From the cell containing the given text, extract its center point as (x, y) coordinate. 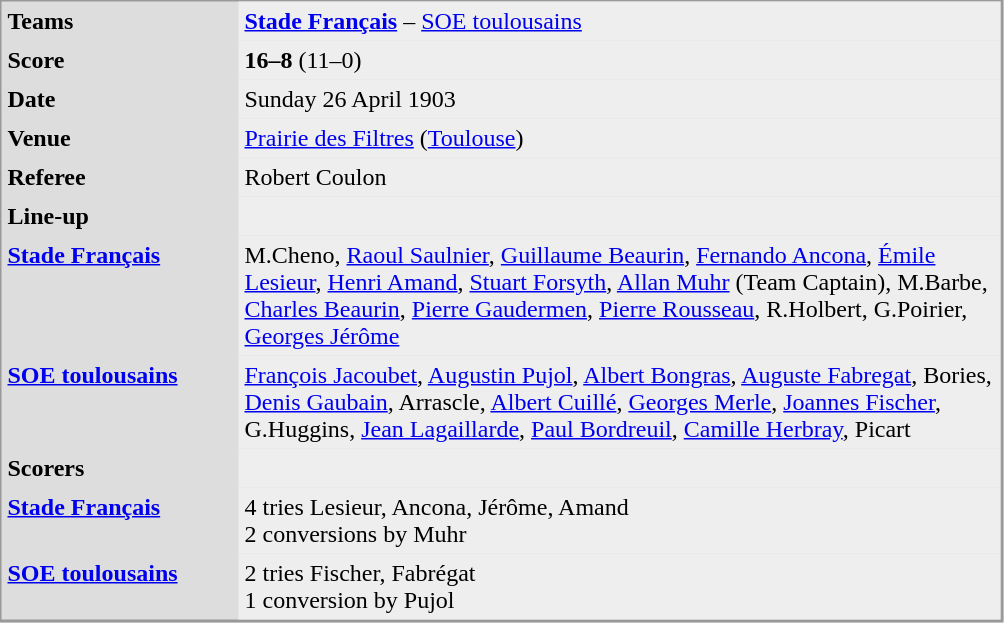
Stade Français – SOE toulousains (619, 22)
Line-up (120, 216)
Venue (120, 138)
Scorers (120, 468)
4 tries Lesieur, Ancona, Jérôme, Amand2 conversions by Muhr (619, 521)
Prairie des Filtres (Toulouse) (619, 138)
2 tries Fischer, Fabrégat1 conversion by Pujol (619, 587)
16–8 (11–0) (619, 60)
Robert Coulon (619, 178)
Date (120, 100)
Referee (120, 178)
Score (120, 60)
Sunday 26 April 1903 (619, 100)
Teams (120, 22)
